Provide the [x, y] coordinate of the cell's center where the given text is located.  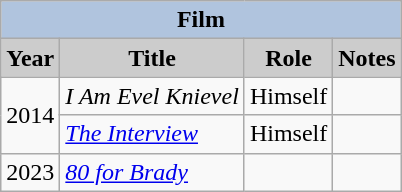
Notes [367, 58]
80 for Brady [152, 172]
Title [152, 58]
The Interview [152, 134]
2014 [30, 115]
I Am Evel Knievel [152, 96]
Role [288, 58]
2023 [30, 172]
Film [201, 20]
Year [30, 58]
